Extract the (x, y) coordinate from the center of the cell holding the provided text.  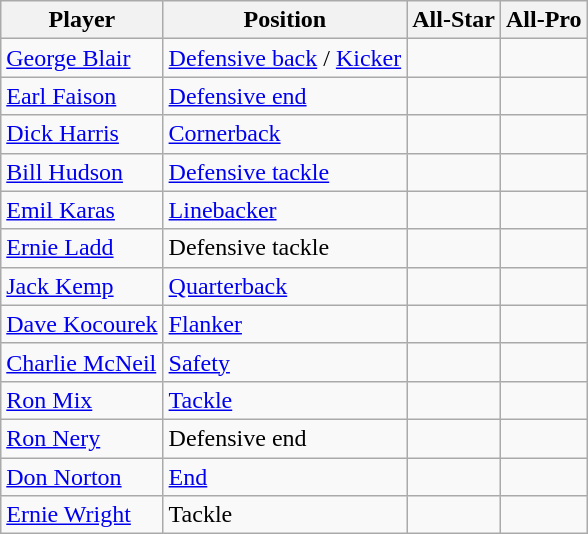
Dick Harris (82, 134)
Bill Hudson (82, 172)
Dave Kocourek (82, 324)
End (285, 477)
Don Norton (82, 477)
George Blair (82, 58)
Safety (285, 362)
Ernie Ladd (82, 248)
Jack Kemp (82, 286)
Earl Faison (82, 96)
Position (285, 20)
Ron Mix (82, 400)
Ron Nery (82, 438)
Defensive back / Kicker (285, 58)
Emil Karas (82, 210)
Linebacker (285, 210)
All-Star (454, 20)
Charlie McNeil (82, 362)
Flanker (285, 324)
Quarterback (285, 286)
Cornerback (285, 134)
All-Pro (544, 20)
Player (82, 20)
Ernie Wright (82, 515)
